Capture the cell that displays the provided text and extract its [x, y] central coordinate. 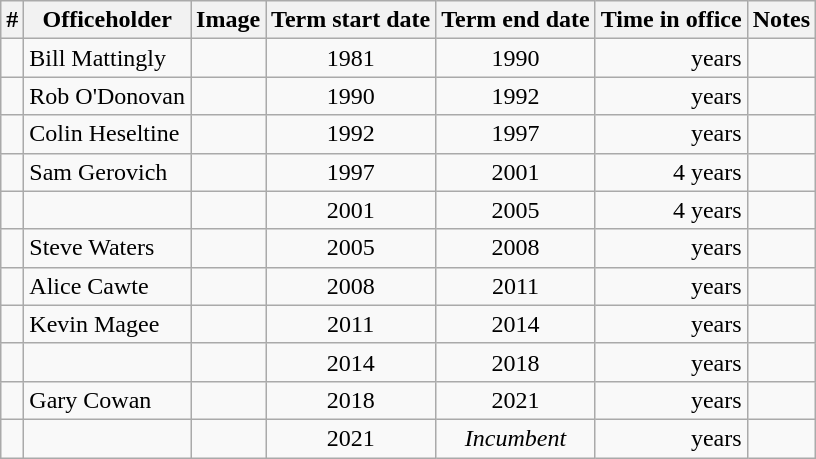
Gary Cowan [108, 400]
Incumbent [516, 438]
Officeholder [108, 20]
Time in office [671, 20]
Rob O'Donovan [108, 96]
Sam Gerovich [108, 172]
Bill Mattingly [108, 58]
Kevin Magee [108, 324]
Term end date [516, 20]
1981 [351, 58]
Alice Cawte [108, 286]
Colin Heseltine [108, 134]
Image [228, 20]
Term start date [351, 20]
Notes [781, 20]
Steve Waters [108, 248]
# [12, 20]
